Return [x, y] of the center of cell containing provided text 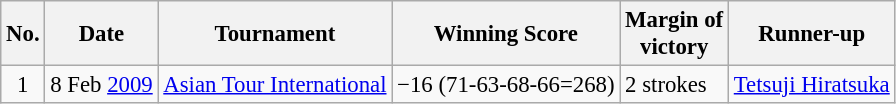
Date [102, 34]
2 strokes [674, 85]
No. [23, 34]
Tournament [275, 34]
1 [23, 85]
Asian Tour International [275, 85]
8 Feb 2009 [102, 85]
Tetsuji Hiratsuka [812, 85]
Runner-up [812, 34]
−16 (71-63-68-66=268) [506, 85]
Margin ofvictory [674, 34]
Winning Score [506, 34]
